Output the [X, Y] coordinate of the center of the cell containing the given text.  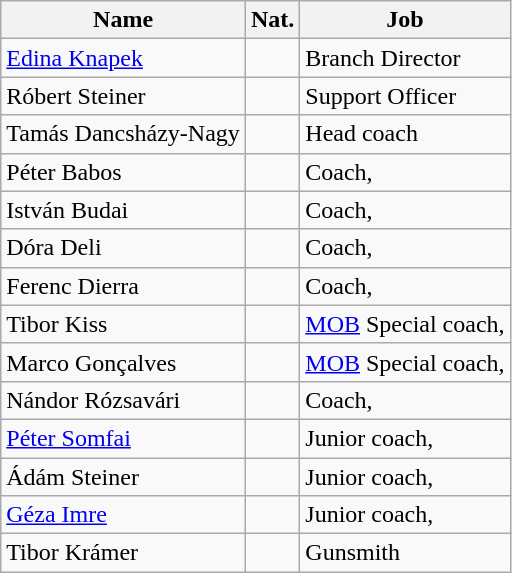
István Budai [124, 210]
Péter Babos [124, 172]
Gunsmith [405, 553]
Tibor Kiss [124, 324]
Ferenc Dierra [124, 286]
Ádám Steiner [124, 477]
Edina Knapek [124, 58]
Job [405, 20]
Róbert Steiner [124, 96]
Marco Gonçalves [124, 362]
Name [124, 20]
Nat. [272, 20]
Branch Director [405, 58]
Tamás Dancsházy-Nagy [124, 134]
Géza Imre [124, 515]
Tibor Krámer [124, 553]
Péter Somfai [124, 438]
Dóra Deli [124, 248]
Support Officer [405, 96]
Nándor Rózsavári [124, 400]
Head coach [405, 134]
